Search for the cell housing the specified text and yield its [X, Y] center coordinate. 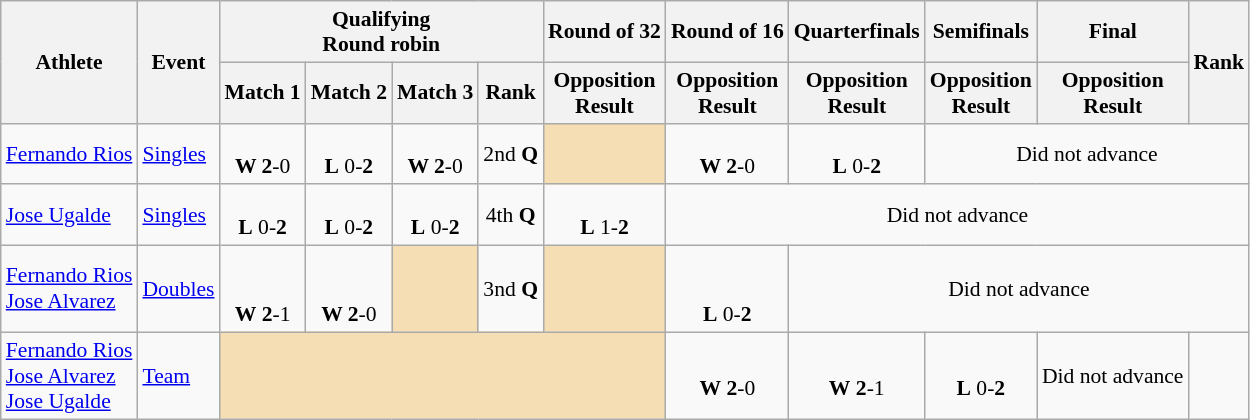
Fernando RiosJose AlvarezJose Ugalde [70, 376]
QualifyingRound robin [381, 32]
Quarterfinals [857, 32]
Match 1 [262, 92]
Match 3 [435, 92]
L 1-2 [604, 216]
Match 2 [349, 92]
Fernando Rios [70, 154]
Team [178, 376]
Event [178, 62]
Jose Ugalde [70, 216]
2nd Q [510, 154]
Doubles [178, 290]
Semifinals [981, 32]
Round of 16 [728, 32]
Final [1113, 32]
4th Q [510, 216]
Fernando RiosJose Alvarez [70, 290]
3nd Q [510, 290]
Athlete [70, 62]
Round of 32 [604, 32]
